Detect which cell encompasses the target text, then output its (x, y) center coordinate. 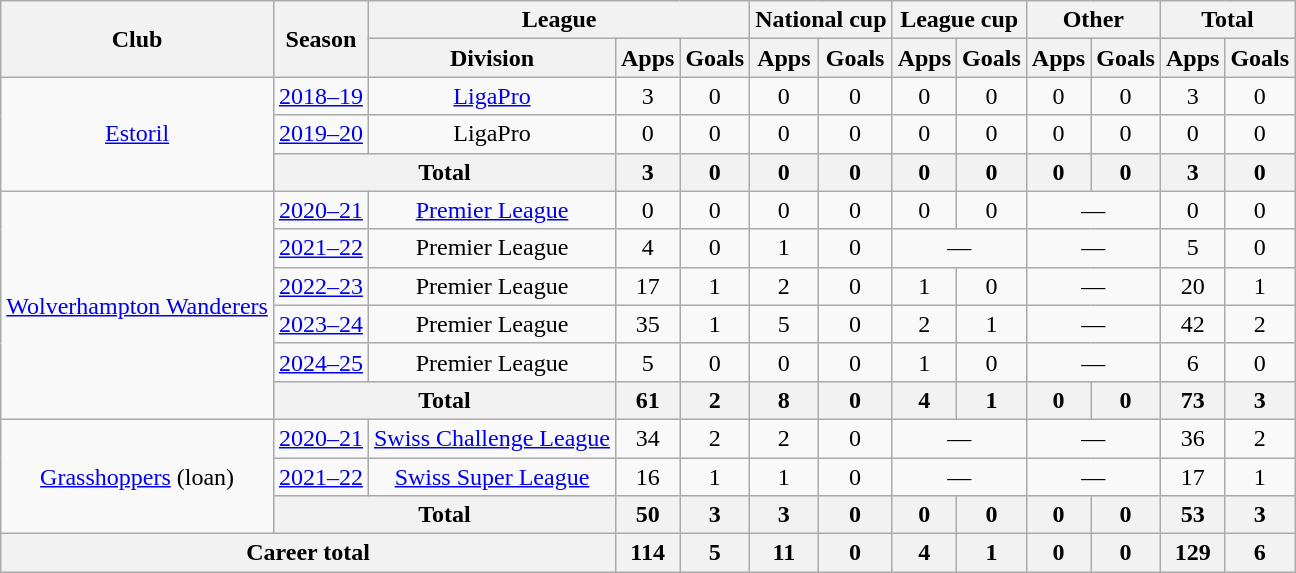
42 (1192, 324)
Swiss Super League (492, 477)
Wolverhampton Wanderers (138, 305)
114 (647, 553)
National cup (821, 20)
73 (1192, 400)
Division (492, 58)
11 (784, 553)
20 (1192, 286)
35 (647, 324)
8 (784, 400)
2023–24 (320, 324)
53 (1192, 515)
Other (1093, 20)
Estoril (138, 134)
50 (647, 515)
61 (647, 400)
129 (1192, 553)
2019–20 (320, 134)
League cup (959, 20)
Season (320, 39)
16 (647, 477)
34 (647, 438)
2022–23 (320, 286)
Grasshoppers (loan) (138, 476)
36 (1192, 438)
2018–19 (320, 96)
Club (138, 39)
2024–25 (320, 362)
League (558, 20)
Career total (308, 553)
Swiss Challenge League (492, 438)
